For the text-containing cell, return its midpoint in [X, Y] coordinate format. 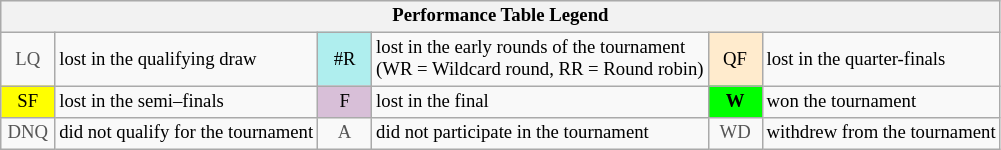
did not qualify for the tournament [186, 134]
did not participate in the tournament [540, 134]
withdrew from the tournament [881, 134]
lost in the qualifying draw [186, 60]
lost in the semi–finals [186, 102]
F [345, 102]
lost in the final [540, 102]
WD [735, 134]
QF [735, 60]
lost in the quarter-finals [881, 60]
DNQ [28, 134]
W [735, 102]
lost in the early rounds of the tournament(WR = Wildcard round, RR = Round robin) [540, 60]
#R [345, 60]
won the tournament [881, 102]
Performance Table Legend [500, 16]
A [345, 134]
SF [28, 102]
LQ [28, 60]
